Search for the cell housing the specified text and yield its (X, Y) center coordinate. 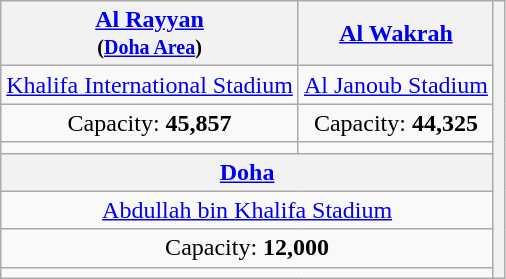
Capacity: 45,857 (150, 123)
Doha (248, 172)
Al Wakrah (396, 34)
Capacity: 12,000 (248, 248)
Khalifa International Stadium (150, 85)
Abdullah bin Khalifa Stadium (248, 210)
Al Janoub Stadium (396, 85)
Al Rayyan (Doha Area) (150, 34)
Capacity: 44,325 (396, 123)
